Identify which cell holds the provided text, then report its [x, y] central coordinate. 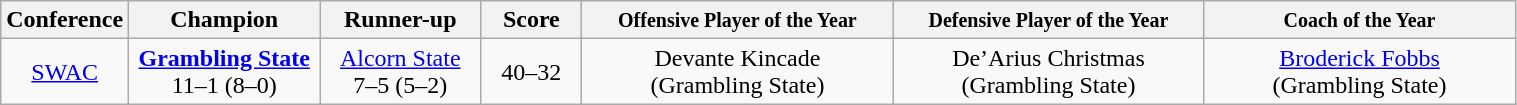
Champion [224, 20]
Alcorn State7–5 (5–2) [400, 72]
Grambling State11–1 (8–0) [224, 72]
40–32 [532, 72]
Offensive Player of the Year [738, 20]
Defensive Player of the Year [1048, 20]
De’Arius Christmas(Grambling State) [1048, 72]
Broderick Fobbs(Grambling State) [1360, 72]
Conference [65, 20]
Score [532, 20]
Coach of the Year [1360, 20]
Devante Kincade(Grambling State) [738, 72]
SWAC [65, 72]
Runner-up [400, 20]
